Output the [X, Y] coordinate of the center of the cell containing the given text.  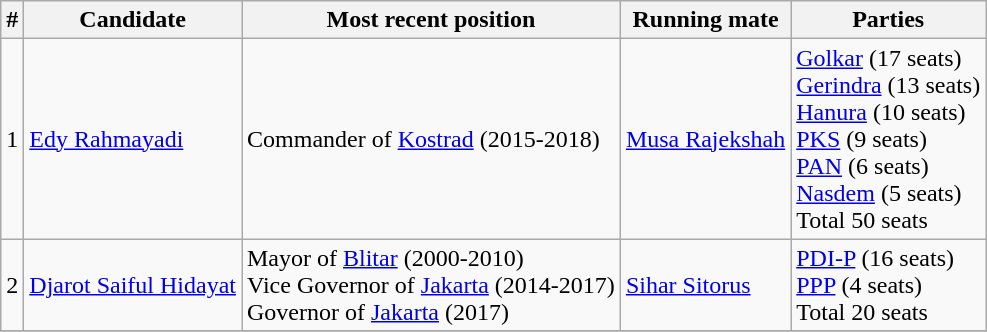
Parties [888, 20]
Commander of Kostrad (2015-2018) [432, 139]
Djarot Saiful Hidayat [133, 285]
Most recent position [432, 20]
Candidate [133, 20]
PDI-P (16 seats) PPP (4 seats)Total 20 seats [888, 285]
Running mate [705, 20]
Mayor of Blitar (2000-2010)Vice Governor of Jakarta (2014-2017)Governor of Jakarta (2017) [432, 285]
Edy Rahmayadi [133, 139]
Musa Rajekshah [705, 139]
1 [12, 139]
# [12, 20]
Golkar (17 seats)Gerindra (13 seats)Hanura (10 seats)PKS (9 seats)PAN (6 seats)Nasdem (5 seats)Total 50 seats [888, 139]
Sihar Sitorus [705, 285]
2 [12, 285]
